Return (X, Y) of the center of cell containing provided text 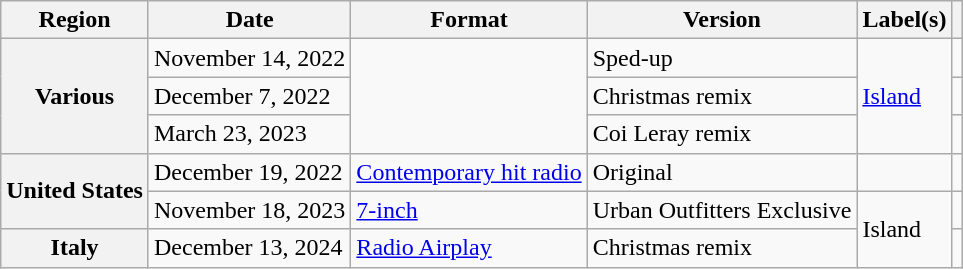
December 19, 2022 (249, 172)
Date (249, 20)
Urban Outfitters Exclusive (722, 210)
United States (75, 191)
March 23, 2023 (249, 134)
November 18, 2023 (249, 210)
Radio Airplay (469, 248)
Contemporary hit radio (469, 172)
Version (722, 20)
7-inch (469, 210)
Region (75, 20)
December 7, 2022 (249, 96)
Various (75, 96)
December 13, 2024 (249, 248)
Original (722, 172)
Label(s) (904, 20)
Sped-up (722, 58)
Format (469, 20)
November 14, 2022 (249, 58)
Italy (75, 248)
Coi Leray remix (722, 134)
